Pinpoint the cell where the given text exists, returning its (x, y) midpoint coordinate. 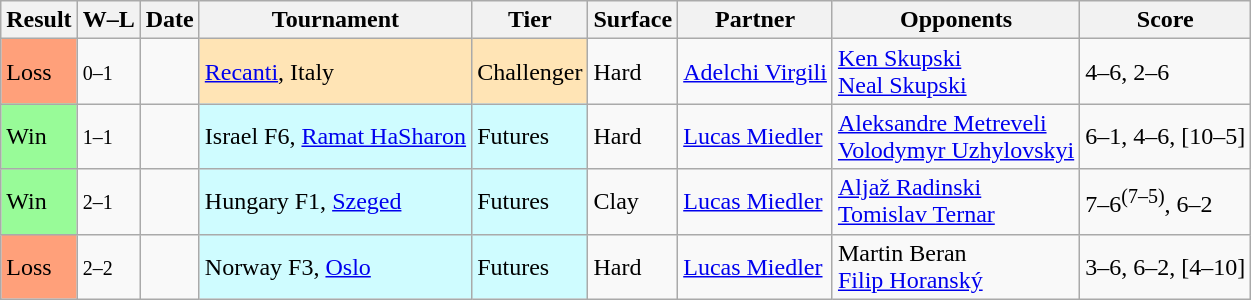
Clay (633, 202)
1–1 (108, 136)
3–6, 6–2, [4–10] (1166, 266)
Challenger (530, 72)
Ken Skupski Neal Skupski (956, 72)
Aljaž Radinski Tomislav Ternar (956, 202)
Recanti, Italy (335, 72)
Israel F6, Ramat HaSharon (335, 136)
Partner (756, 20)
Adelchi Virgili (756, 72)
6–1, 4–6, [10–5] (1166, 136)
4–6, 2–6 (1166, 72)
7–6(7–5), 6–2 (1166, 202)
Opponents (956, 20)
Tier (530, 20)
Hungary F1, Szeged (335, 202)
0–1 (108, 72)
Date (170, 20)
2–2 (108, 266)
W–L (108, 20)
Martin Beran Filip Horanský (956, 266)
Tournament (335, 20)
Result (39, 20)
2–1 (108, 202)
Aleksandre Metreveli Volodymyr Uzhylovskyi (956, 136)
Score (1166, 20)
Surface (633, 20)
Norway F3, Oslo (335, 266)
